Pinpoint the cell where the given text exists, returning its [x, y] midpoint coordinate. 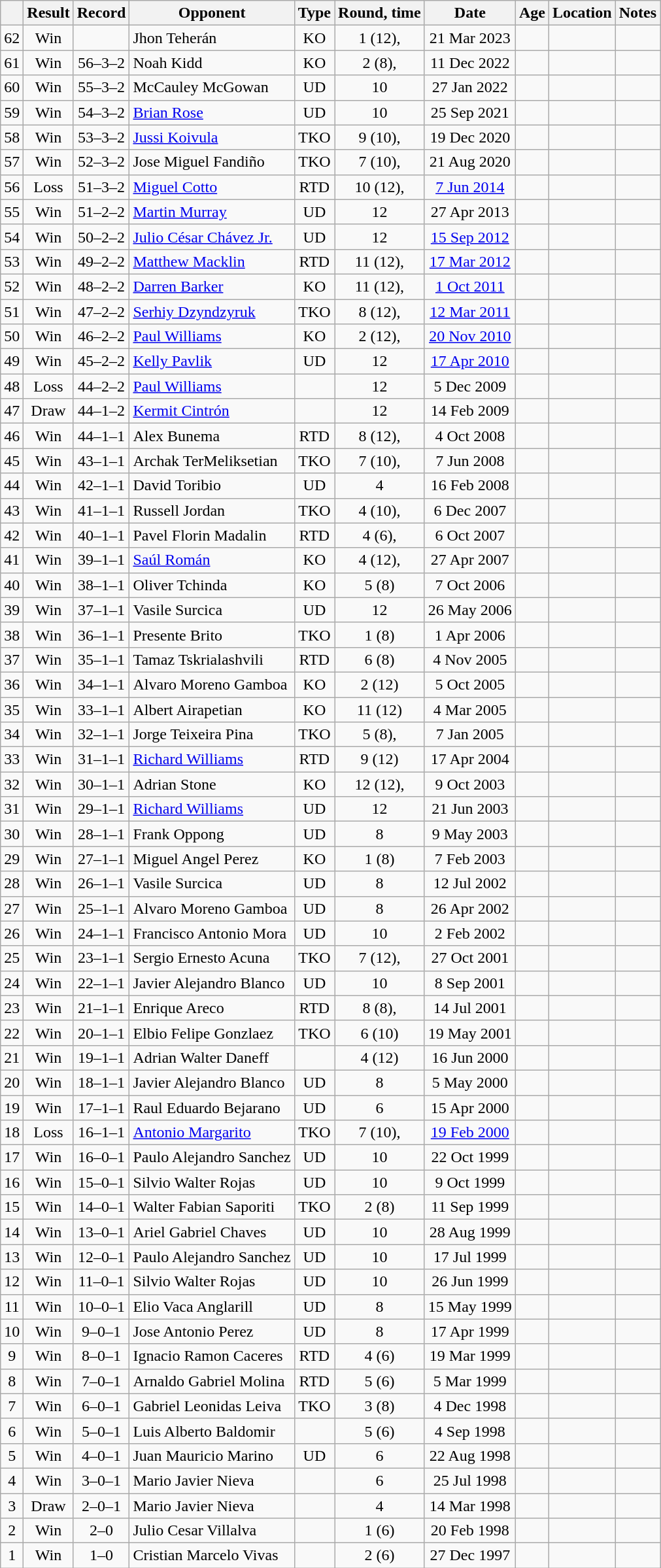
27–1–1 [101, 859]
22 [12, 1033]
39 [12, 610]
4 (10), [380, 510]
Gabriel Leonidas Leiva [212, 1406]
55 [12, 212]
13–0–1 [101, 1232]
5 May 2000 [469, 1082]
36–1–1 [101, 635]
54–3–2 [101, 112]
9 [12, 1356]
8 Sep 2001 [469, 983]
Notes [637, 13]
27 Jan 2022 [469, 88]
4 Dec 1998 [469, 1406]
32–1–1 [101, 735]
11 (12) [380, 709]
33–1–1 [101, 709]
49 [12, 361]
Albert Airapetian [212, 709]
56–3–2 [101, 63]
2 (8) [380, 1207]
5–0–1 [101, 1431]
11–0–1 [101, 1282]
31–1–1 [101, 759]
60 [12, 88]
6–0–1 [101, 1406]
27 [12, 909]
Noah Kidd [212, 63]
Location [582, 13]
14 Mar 1998 [469, 1505]
34 [12, 735]
42–1–1 [101, 486]
1–0 [101, 1556]
19 Feb 2000 [469, 1133]
27 Apr 2013 [469, 212]
20 Nov 2010 [469, 337]
50–2–2 [101, 237]
Walter Fabian Saporiti [212, 1207]
20 [12, 1082]
15 May 1999 [469, 1307]
1 (12), [380, 38]
23 [12, 1008]
Brian Rose [212, 112]
16 Jun 2000 [469, 1058]
2 (12), [380, 337]
8 (8), [380, 1008]
9 May 2003 [469, 834]
Archak TerMeliksetian [212, 461]
10–0–1 [101, 1307]
55–3–2 [101, 88]
22 Oct 1999 [469, 1158]
40 [12, 585]
3 [12, 1505]
46 [12, 436]
48 [12, 386]
Elbio Felipe Gonzlaez [212, 1033]
4 Sep 1998 [469, 1431]
17 Apr 2004 [469, 759]
54 [12, 237]
29–1–1 [101, 809]
4 (6) [380, 1356]
19–1–1 [101, 1058]
21 Jun 2003 [469, 809]
7–0–1 [101, 1381]
Ignacio Ramon Caceres [212, 1356]
Juan Mauricio Marino [212, 1456]
26–1–1 [101, 884]
Luis Alberto Baldomir [212, 1431]
52–3–2 [101, 162]
5 Mar 1999 [469, 1381]
9 Oct 1999 [469, 1182]
56 [12, 187]
Jorge Teixeira Pina [212, 735]
4–0–1 [101, 1456]
22 Aug 1998 [469, 1456]
62 [12, 38]
53–3–2 [101, 137]
25 Jul 1998 [469, 1480]
21 [12, 1058]
15 Apr 2000 [469, 1108]
Jose Miguel Fandiño [212, 162]
7 Jun 2014 [469, 187]
Arnaldo Gabriel Molina [212, 1381]
18 [12, 1133]
Opponent [212, 13]
40–1–1 [101, 535]
2 (6) [380, 1556]
24–1–1 [101, 933]
17 [12, 1158]
Presente Brito [212, 635]
Francisco Antonio Mora [212, 933]
9 (10), [380, 137]
14 [12, 1232]
26 May 2006 [469, 610]
35–1–1 [101, 659]
Record [101, 13]
6 Dec 2007 [469, 510]
14–0–1 [101, 1207]
16–1–1 [101, 1133]
2 [12, 1531]
Oliver Tchinda [212, 585]
14 Jul 2001 [469, 1008]
7 Jan 2005 [469, 735]
58 [12, 137]
2 (12) [380, 684]
53 [12, 261]
28 [12, 884]
20–1–1 [101, 1033]
45–2–2 [101, 361]
19 [12, 1108]
2 (8), [380, 63]
26 [12, 933]
17 Apr 1999 [469, 1331]
13 [12, 1257]
21 Aug 2020 [469, 162]
Kermit Cintrón [212, 411]
30–1–1 [101, 784]
Age [532, 13]
17 Apr 2010 [469, 361]
37–1–1 [101, 610]
27 Apr 2007 [469, 560]
19 Dec 2020 [469, 137]
Tamaz Tskrialashvili [212, 659]
Alex Bunema [212, 436]
59 [12, 112]
Julio César Chávez Jr. [212, 237]
41–1–1 [101, 510]
22–1–1 [101, 983]
50 [12, 337]
Elio Vaca Anglarill [212, 1307]
7 [12, 1406]
9 (12) [380, 759]
57 [12, 162]
1 Apr 2006 [469, 635]
2 Feb 2002 [469, 933]
16 Feb 2008 [469, 486]
Adrian Stone [212, 784]
4 Oct 2008 [469, 436]
Matthew Macklin [212, 261]
Result [48, 13]
34–1–1 [101, 684]
39–1–1 [101, 560]
Type [314, 13]
61 [12, 63]
1 [12, 1556]
Russell Jordan [212, 510]
11 Dec 2022 [469, 63]
27 Dec 1997 [469, 1556]
19 Mar 1999 [469, 1356]
26 Jun 1999 [469, 1282]
47–2–2 [101, 312]
45 [12, 461]
48–2–2 [101, 286]
4 (12) [380, 1058]
5 (8), [380, 735]
Darren Barker [212, 286]
12 Mar 2011 [469, 312]
Enrique Areco [212, 1008]
Antonio Margarito [212, 1133]
21 Mar 2023 [469, 38]
5 (8) [380, 585]
43 [12, 510]
David Toribio [212, 486]
32 [12, 784]
3 (8) [380, 1406]
7 Feb 2003 [469, 859]
6 (10) [380, 1033]
28 Aug 1999 [469, 1232]
44 [12, 486]
16–0–1 [101, 1158]
Serhiy Dzyndzyruk [212, 312]
4 Nov 2005 [469, 659]
51–2–2 [101, 212]
4 (12), [380, 560]
Martin Murray [212, 212]
7 Jun 2008 [469, 461]
5 Dec 2009 [469, 386]
Miguel Angel Perez [212, 859]
15 Sep 2012 [469, 237]
Cristian Marcelo Vivas [212, 1556]
Jose Antonio Perez [212, 1331]
23–1–1 [101, 958]
10 (12), [380, 187]
Pavel Florin Madalin [212, 535]
Frank Oppong [212, 834]
44–1–2 [101, 411]
McCauley McGowan [212, 88]
Sergio Ernesto Acuna [212, 958]
9 Oct 2003 [469, 784]
25–1–1 [101, 909]
12–0–1 [101, 1257]
4 (6), [380, 535]
7 Oct 2006 [469, 585]
26 Apr 2002 [469, 909]
17–1–1 [101, 1108]
15–0–1 [101, 1182]
15 [12, 1207]
27 Oct 2001 [469, 958]
16 [12, 1182]
8–0–1 [101, 1356]
38 [12, 635]
18–1–1 [101, 1082]
11 [12, 1307]
Raul Eduardo Bejarano [212, 1108]
7 (12), [380, 958]
51 [12, 312]
49–2–2 [101, 261]
Julio Cesar Villalva [212, 1531]
44–2–2 [101, 386]
Miguel Cotto [212, 187]
30 [12, 834]
51–3–2 [101, 187]
12 Jul 2002 [469, 884]
1 Oct 2011 [469, 286]
43–1–1 [101, 461]
2–0 [101, 1531]
42 [12, 535]
Ariel Gabriel Chaves [212, 1232]
29 [12, 859]
36 [12, 684]
Adrian Walter Daneff [212, 1058]
31 [12, 809]
9–0–1 [101, 1331]
6 (8) [380, 659]
28–1–1 [101, 834]
47 [12, 411]
35 [12, 709]
12 (12), [380, 784]
24 [12, 983]
25 Sep 2021 [469, 112]
Saúl Román [212, 560]
3–0–1 [101, 1480]
17 Jul 1999 [469, 1257]
21–1–1 [101, 1008]
5 Oct 2005 [469, 684]
52 [12, 286]
Round, time [380, 13]
41 [12, 560]
25 [12, 958]
4 Mar 2005 [469, 709]
44–1–1 [101, 436]
5 [12, 1456]
38–1–1 [101, 585]
46–2–2 [101, 337]
6 Oct 2007 [469, 535]
Jhon Teherán [212, 38]
19 May 2001 [469, 1033]
11 Sep 1999 [469, 1207]
20 Feb 1998 [469, 1531]
17 Mar 2012 [469, 261]
Jussi Koivula [212, 137]
Date [469, 13]
Kelly Pavlik [212, 361]
14 Feb 2009 [469, 411]
33 [12, 759]
2–0–1 [101, 1505]
37 [12, 659]
1 (6) [380, 1531]
